For the text-containing cell, return its midpoint in [X, Y] coordinate format. 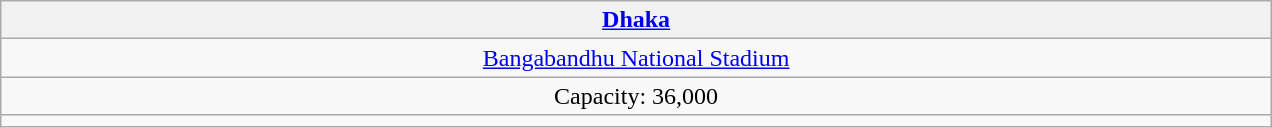
Bangabandhu National Stadium [636, 58]
Dhaka [636, 20]
Capacity: 36,000 [636, 96]
